Find where the given text appears and provide that cell's center as [x, y] coordinate. 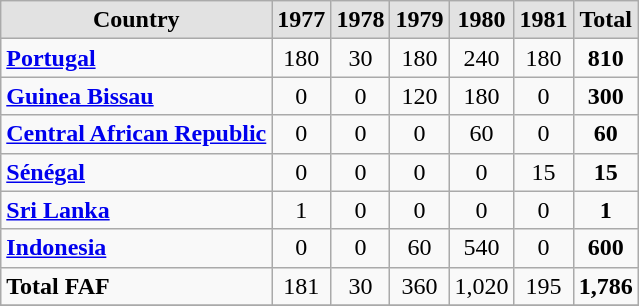
Indonesia [136, 248]
Total [606, 20]
1977 [302, 20]
360 [420, 286]
120 [420, 96]
Sri Lanka [136, 210]
1,020 [482, 286]
540 [482, 248]
1978 [360, 20]
Portugal [136, 58]
1979 [420, 20]
240 [482, 58]
Sénégal [136, 172]
600 [606, 248]
Central African Republic [136, 134]
195 [544, 286]
Guinea Bissau [136, 96]
1981 [544, 20]
1,786 [606, 286]
1980 [482, 20]
Country [136, 20]
Total FAF [136, 286]
810 [606, 58]
300 [606, 96]
181 [302, 286]
